Determine the [x, y] coordinate at the center of the cell enclosing the given text.  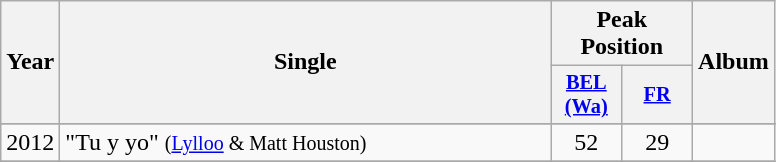
Year [30, 62]
52 [586, 142]
2012 [30, 142]
FR [658, 95]
BEL (Wa) [586, 95]
Peak Position [622, 34]
"Tu y yo" (Lylloo & Matt Houston) [306, 142]
Single [306, 62]
29 [658, 142]
Album [734, 62]
